Output the [x, y] coordinate of the center of the cell containing the given text.  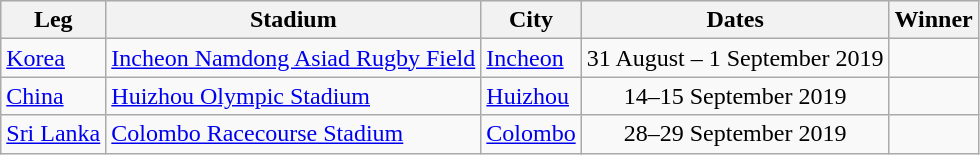
City [531, 20]
Korea [54, 58]
Dates [735, 20]
Incheon [531, 58]
China [54, 96]
Colombo Racecourse Stadium [294, 134]
Colombo [531, 134]
28–29 September 2019 [735, 134]
31 August – 1 September 2019 [735, 58]
Sri Lanka [54, 134]
Winner [934, 20]
Huizhou Olympic Stadium [294, 96]
Leg [54, 20]
Stadium [294, 20]
14–15 September 2019 [735, 96]
Incheon Namdong Asiad Rugby Field [294, 58]
Huizhou [531, 96]
